Capture the cell that displays the provided text and extract its [x, y] central coordinate. 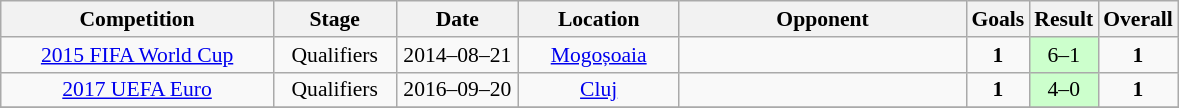
Cluj [599, 90]
Goals [998, 19]
2014–08–21 [458, 55]
Overall [1138, 19]
6–1 [1064, 55]
Date [458, 19]
2017 UEFA Euro [138, 90]
Mogoșoaia [599, 55]
4–0 [1064, 90]
Opponent [823, 19]
Stage [334, 19]
2016–09–20 [458, 90]
Competition [138, 19]
2015 FIFA World Cup [138, 55]
Location [599, 19]
Result [1064, 19]
